Identify which cell holds the provided text, then report its (X, Y) central coordinate. 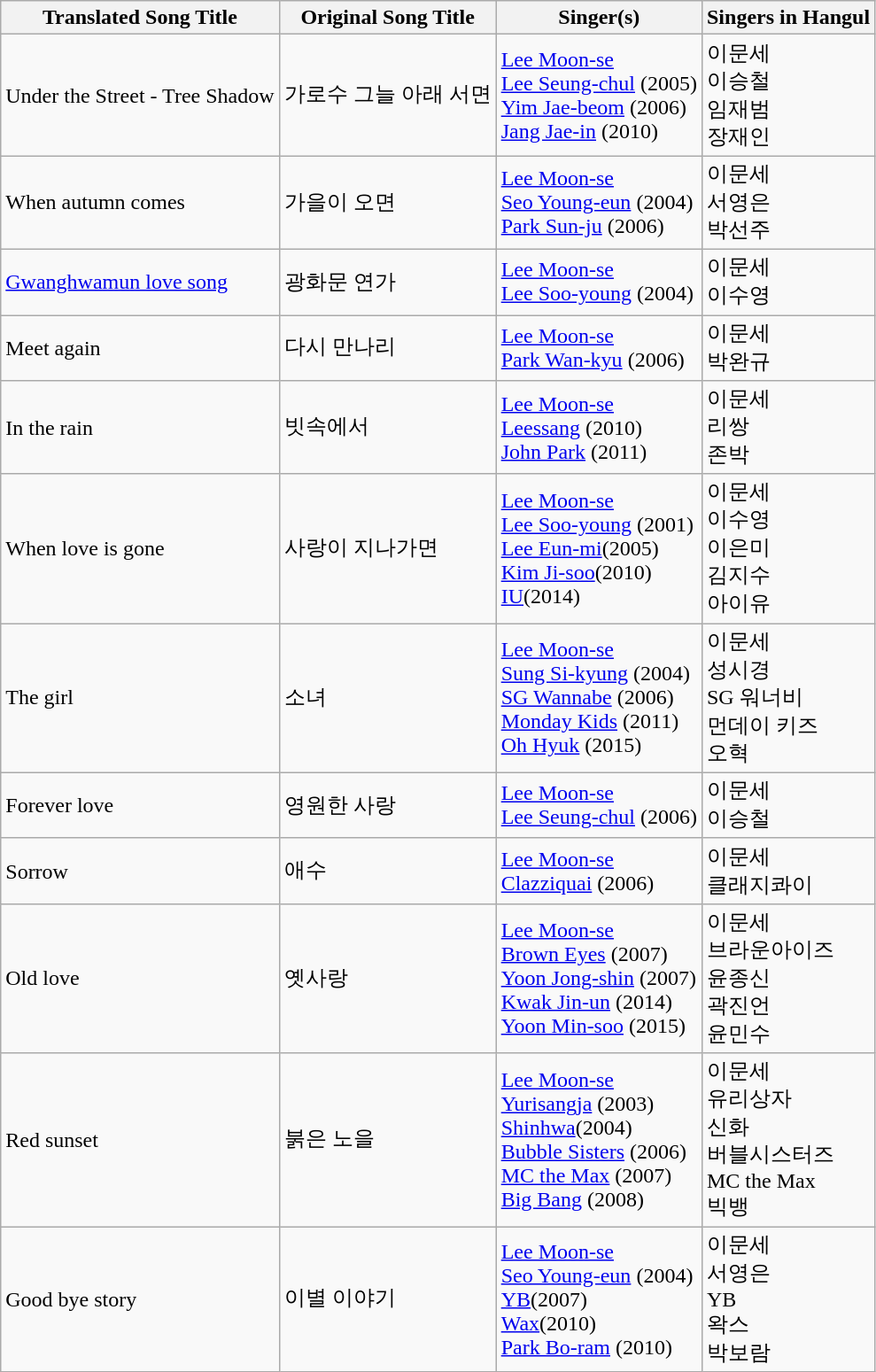
Good bye story (140, 1298)
가을이 오면 (388, 203)
가로수 그늘 아래 서면 (388, 96)
영원한 사랑 (388, 805)
Lee Moon-seBrown Eyes (2007)Yoon Jong-shin (2007)Kwak Jin-un (2014)Yoon Min-soo (2015) (599, 978)
이문세박완규 (788, 348)
이문세브라운아이즈윤종신곽진언윤민수 (788, 978)
이문세이수영 (788, 282)
In the rain (140, 428)
이문세유리상자신화버블시스터즈MC the Max빅뱅 (788, 1140)
소녀 (388, 698)
이문세리쌍존박 (788, 428)
Lee Moon-seYurisangja (2003)Shinhwa(2004)Bubble Sisters (2006)MC the Max (2007)Big Bang (2008) (599, 1140)
Sorrow (140, 871)
Lee Moon-seSung Si-kyung (2004)SG Wannabe (2006)Monday Kids (2011)Oh Hyuk (2015) (599, 698)
Singers in Hangul (788, 18)
Translated Song Title (140, 18)
이문세성시경SG 워너비먼데이 키즈오혁 (788, 698)
Forever love (140, 805)
사랑이 지나가면 (388, 549)
The girl (140, 698)
When autumn comes (140, 203)
Lee Moon-seLee Soo-young (2001)Lee Eun-mi(2005)Kim Ji-soo(2010)IU(2014) (599, 549)
Lee Moon-seLee Soo-young (2004) (599, 282)
Lee Moon-seLee Seung-chul (2005)Yim Jae-beom (2006)Jang Jae-in (2010) (599, 96)
Lee Moon-seLeessang (2010)John Park (2011) (599, 428)
이문세이승철임재범장재인 (788, 96)
Under the Street - Tree Shadow (140, 96)
Red sunset (140, 1140)
Singer(s) (599, 18)
When love is gone (140, 549)
Lee Moon-seSeo Young-eun (2004)YB(2007)Wax(2010)Park Bo-ram (2010) (599, 1298)
이문세서영은박선주 (788, 203)
이문세이수영이은미김지수아이유 (788, 549)
옛사랑 (388, 978)
Lee Moon-seSeo Young-eun (2004)Park Sun-ju (2006) (599, 203)
붉은 노을 (388, 1140)
이문세클래지콰이 (788, 871)
Gwanghwamun love song (140, 282)
Original Song Title (388, 18)
Meet again (140, 348)
이별 이야기 (388, 1298)
빗속에서 (388, 428)
다시 만나리 (388, 348)
이문세서영은YB왁스박보람 (788, 1298)
Lee Moon-seLee Seung-chul (2006) (599, 805)
Lee Moon-sePark Wan-kyu (2006) (599, 348)
애수 (388, 871)
이문세이승철 (788, 805)
광화문 연가 (388, 282)
Lee Moon-seClazziquai (2006) (599, 871)
Old love (140, 978)
